Pinpoint the cell where the given text exists, returning its [X, Y] midpoint coordinate. 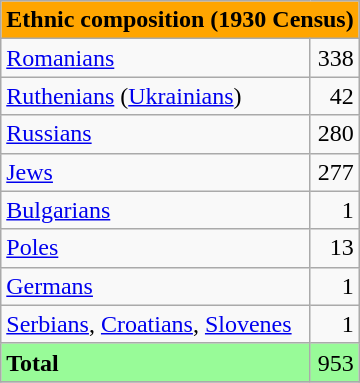
Germans [156, 286]
338 [334, 58]
277 [334, 172]
280 [334, 134]
Ruthenians (Ukrainians) [156, 96]
13 [334, 248]
Total [156, 362]
42 [334, 96]
Russians [156, 134]
Ethnic composition (1930 Census) [180, 20]
953 [334, 362]
Romanians [156, 58]
Jews [156, 172]
Bulgarians [156, 210]
Serbians, Croatians, Slovenes [156, 324]
Poles [156, 248]
